Extract the (X, Y) coordinate from the center of the cell holding the provided text.  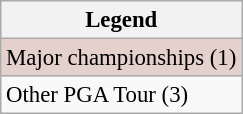
Major championships (1) (122, 58)
Legend (122, 20)
Other PGA Tour (3) (122, 95)
